Identify which cell holds the provided text, then report its (X, Y) central coordinate. 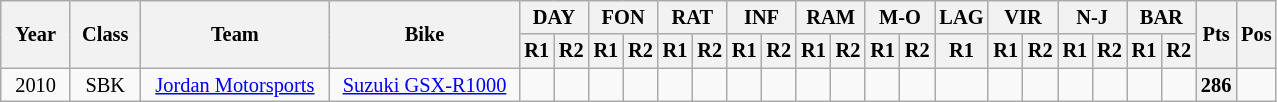
M-O (900, 17)
Pos (1256, 34)
VIR (1022, 17)
286 (1216, 85)
INF (762, 17)
BAR (1162, 17)
FON (624, 17)
LAG (961, 17)
Jordan Motorsports (235, 85)
Class (105, 34)
RAT (692, 17)
N-J (1092, 17)
Pts (1216, 34)
RAM (830, 17)
DAY (554, 17)
Team (235, 34)
Year (36, 34)
2010 (36, 85)
Suzuki GSX-R1000 (425, 85)
SBK (105, 85)
Bike (425, 34)
